Provide the [x, y] coordinate of the cell's center where the given text is located.  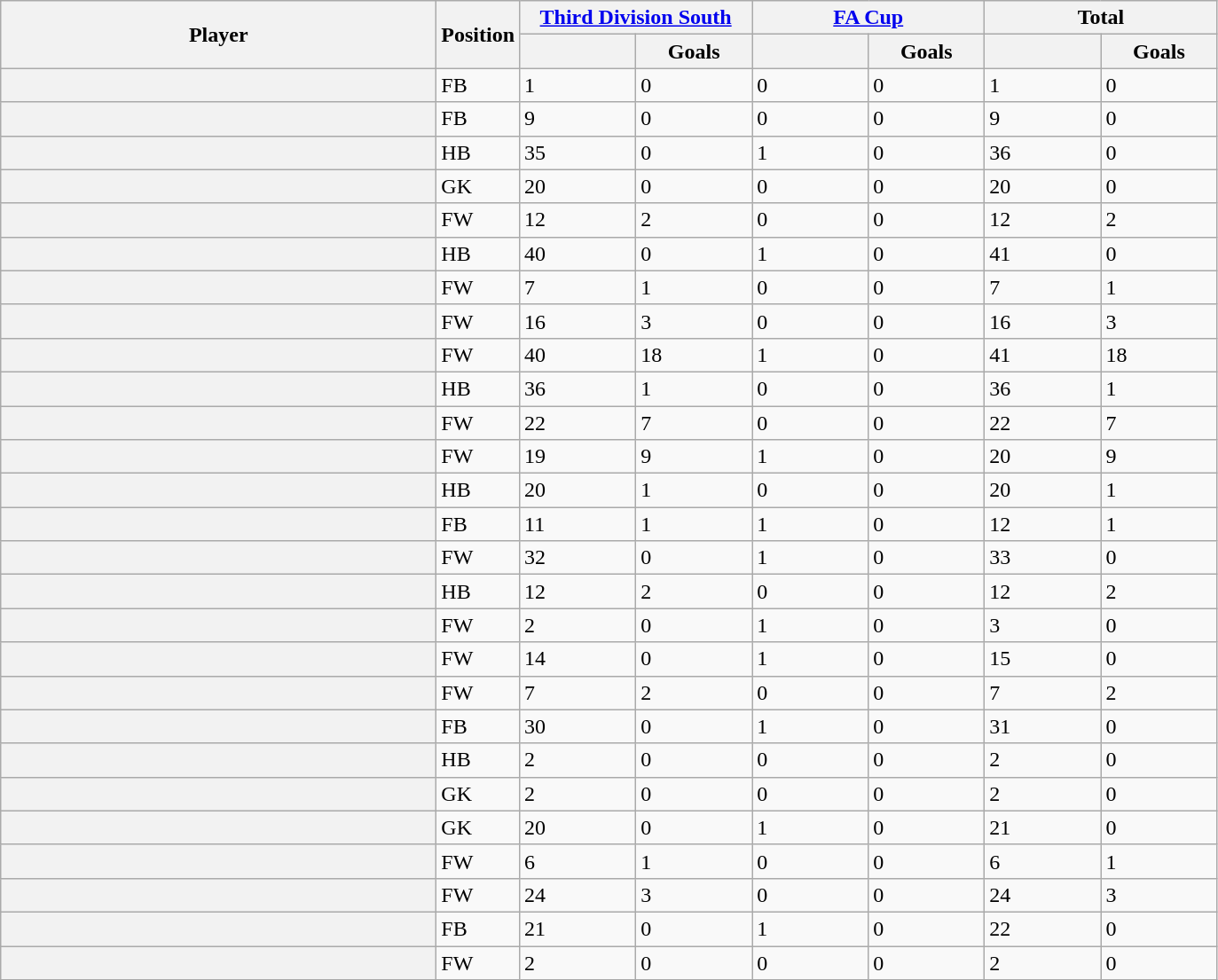
11 [578, 524]
Third Division South [636, 18]
14 [578, 659]
33 [1043, 558]
Position [478, 35]
31 [1043, 726]
Player [218, 35]
Total [1101, 18]
15 [1043, 659]
35 [578, 153]
19 [578, 457]
32 [578, 558]
FA Cup [868, 18]
30 [578, 726]
